Return [x, y] of the center of cell containing provided text 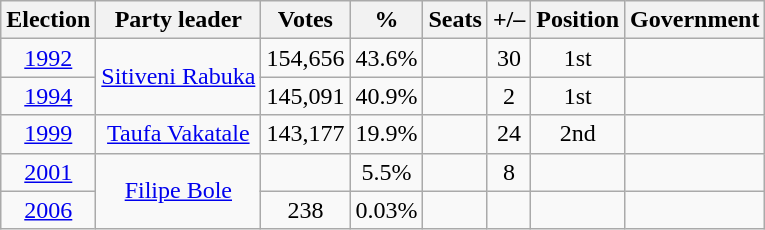
30 [508, 58]
238 [306, 210]
2001 [48, 172]
5.5% [386, 172]
154,656 [306, 58]
24 [508, 134]
1994 [48, 96]
Seats [455, 20]
% [386, 20]
Government [695, 20]
+/– [508, 20]
1992 [48, 58]
Position [578, 20]
8 [508, 172]
1999 [48, 134]
2 [508, 96]
Votes [306, 20]
19.9% [386, 134]
145,091 [306, 96]
40.9% [386, 96]
Filipe Bole [178, 191]
2006 [48, 210]
Sitiveni Rabuka [178, 77]
43.6% [386, 58]
0.03% [386, 210]
2nd [578, 134]
143,177 [306, 134]
Taufa Vakatale [178, 134]
Election [48, 20]
Party leader [178, 20]
